Find where the given text appears and provide that cell's center as (X, Y) coordinate. 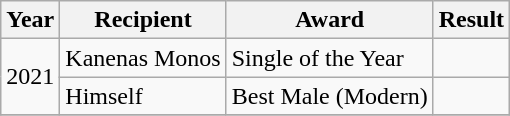
Himself (143, 96)
Award (330, 20)
2021 (30, 77)
Recipient (143, 20)
Year (30, 20)
Single of the Year (330, 58)
Result (471, 20)
Kanenas Monos (143, 58)
Best Male (Modern) (330, 96)
